From the cell containing the given text, extract its center point as (X, Y) coordinate. 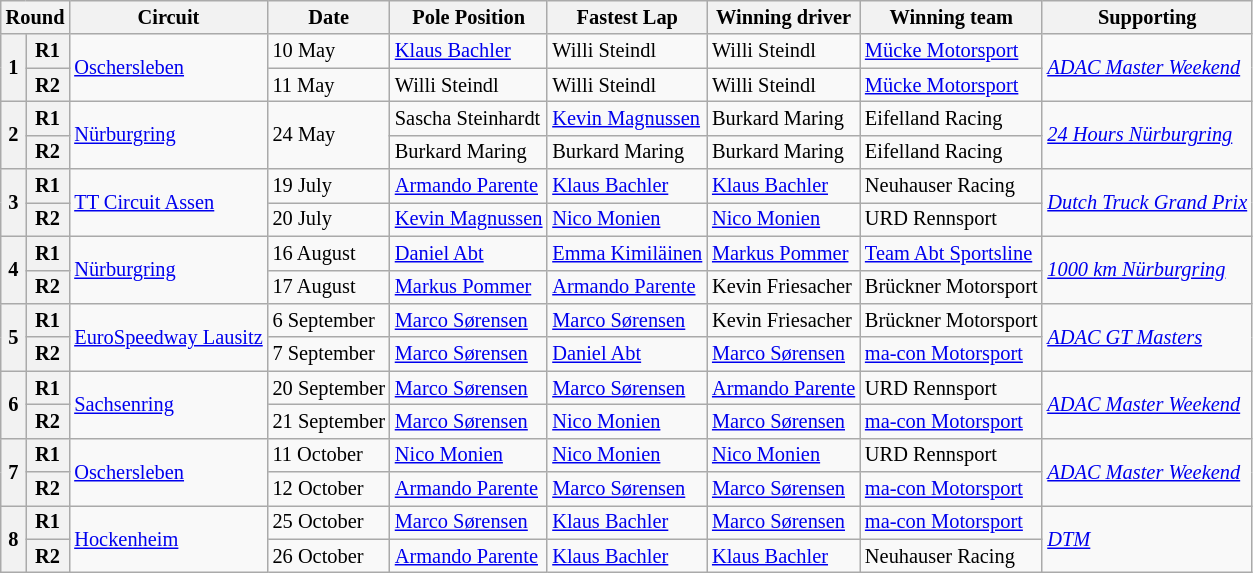
5 (14, 336)
16 August (329, 253)
Circuit (168, 17)
ADAC GT Masters (1147, 336)
Supporting (1147, 17)
Fastest Lap (627, 17)
19 July (329, 186)
24 Hours Nürburgring (1147, 134)
20 September (329, 388)
25 October (329, 522)
6 September (329, 320)
11 October (329, 455)
Date (329, 17)
1 (14, 68)
21 September (329, 421)
DTM (1147, 538)
Team Abt Sportsline (951, 253)
1000 km Nürburgring (1147, 270)
8 (14, 538)
EuroSpeedway Lausitz (168, 336)
4 (14, 270)
6 (14, 404)
Winning driver (784, 17)
Dutch Truck Grand Prix (1147, 202)
12 October (329, 489)
Emma Kimiläinen (627, 253)
10 May (329, 51)
20 July (329, 219)
17 August (329, 287)
TT Circuit Assen (168, 202)
Sascha Steinhardt (468, 118)
Sachsenring (168, 404)
Pole Position (468, 17)
26 October (329, 556)
3 (14, 202)
2 (14, 134)
Round (36, 17)
24 May (329, 134)
7 September (329, 354)
Hockenheim (168, 538)
Winning team (951, 17)
7 (14, 472)
11 May (329, 85)
